Provide the (x, y) coordinate of the cell's center where the given text is located.  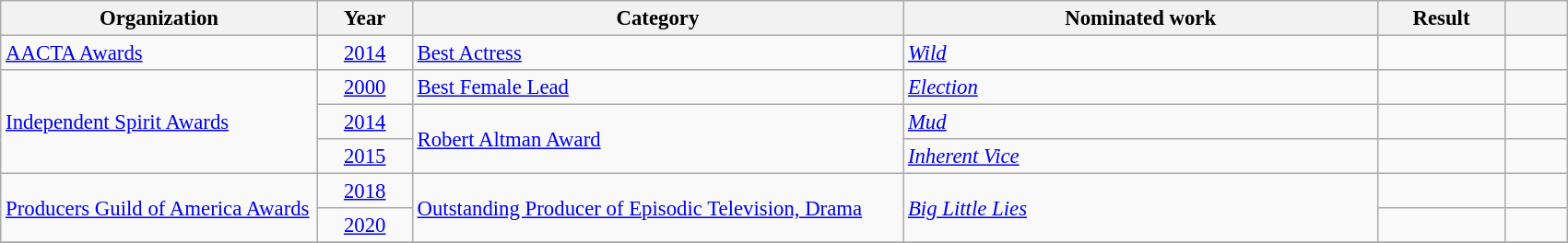
2015 (365, 156)
2018 (365, 191)
Category (657, 18)
Robert Altman Award (657, 140)
Best Female Lead (657, 87)
Independent Spirit Awards (159, 121)
Inherent Vice (1141, 156)
Year (365, 18)
Result (1442, 18)
2020 (365, 226)
Wild (1141, 53)
Outstanding Producer of Episodic Television, Drama (657, 208)
Nominated work (1141, 18)
Best Actress (657, 53)
Big Little Lies (1141, 208)
Producers Guild of America Awards (159, 208)
Election (1141, 87)
Mud (1141, 122)
2000 (365, 87)
AACTA Awards (159, 53)
Organization (159, 18)
